Capture the cell that displays the provided text and extract its [x, y] central coordinate. 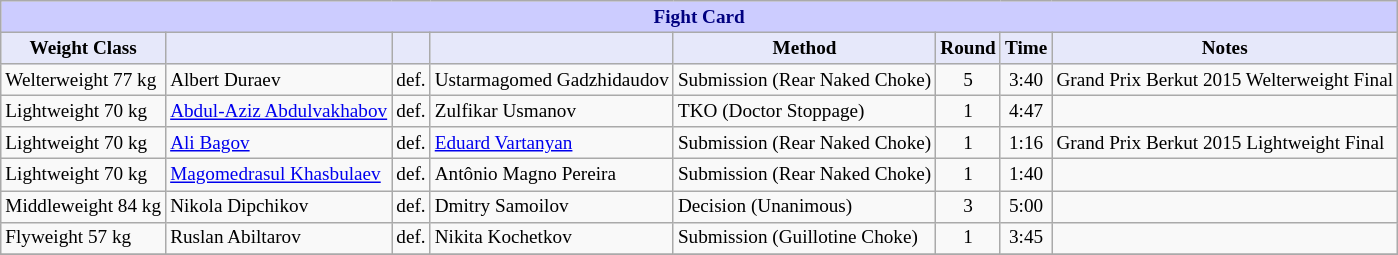
Albert Duraev [279, 80]
1:40 [1026, 175]
Decision (Unanimous) [804, 206]
Magomedrasul Khasbulaev [279, 175]
Round [968, 48]
Nikola Dipchikov [279, 206]
Time [1026, 48]
Submission (Guillotine Choke) [804, 238]
Middleweight 84 kg [84, 206]
Ruslan Abiltarov [279, 238]
Dmitry Samoilov [552, 206]
TKO (Doctor Stoppage) [804, 111]
Fight Card [700, 17]
Weight Class [84, 48]
Grand Prix Berkut 2015 Lightweight Final [1225, 143]
Eduard Vartanyan [552, 143]
Welterweight 77 kg [84, 80]
1:16 [1026, 143]
3:40 [1026, 80]
Method [804, 48]
Ustarmagomed Gadzhidaudov [552, 80]
Notes [1225, 48]
3 [968, 206]
Abdul-Aziz Abdulvakhabov [279, 111]
3:45 [1026, 238]
Zulfikar Usmanov [552, 111]
Flyweight 57 kg [84, 238]
Grand Prix Berkut 2015 Welterweight Final [1225, 80]
Antônio Magno Pereira [552, 175]
4:47 [1026, 111]
5:00 [1026, 206]
5 [968, 80]
Ali Bagov [279, 143]
Nikita Kochetkov [552, 238]
